Return the [x, y] coordinate for the center point of the cell that contains the specified text.  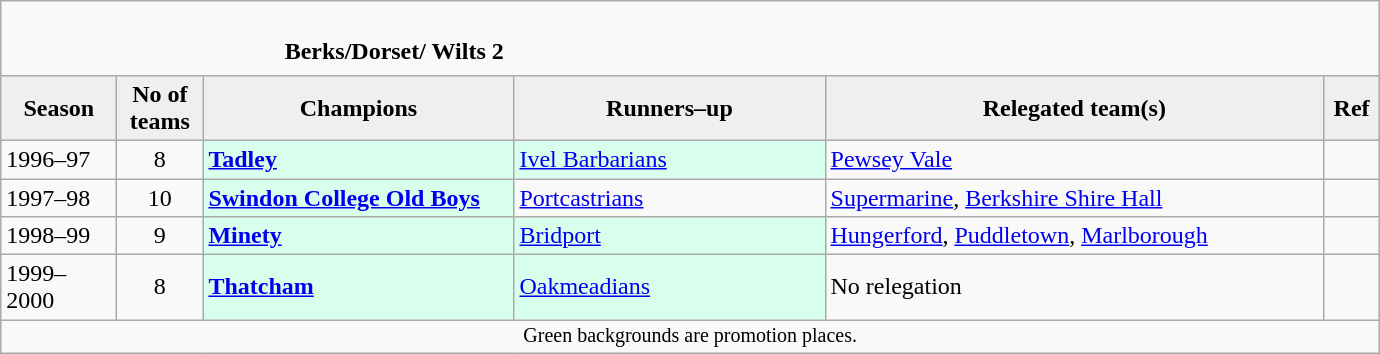
Runners–up [670, 108]
Season [59, 108]
No of teams [160, 108]
10 [160, 197]
9 [160, 236]
1998–99 [59, 236]
Ref [1352, 108]
Swindon College Old Boys [358, 197]
Tadley [358, 159]
1999–2000 [59, 288]
Ivel Barbarians [670, 159]
No relegation [1074, 288]
Relegated team(s) [1074, 108]
1997–98 [59, 197]
Champions [358, 108]
Bridport [670, 236]
1996–97 [59, 159]
Minety [358, 236]
Pewsey Vale [1074, 159]
Hungerford, Puddletown, Marlborough [1074, 236]
Thatcham [358, 288]
Oakmeadians [670, 288]
Green backgrounds are promotion places. [690, 336]
Portcastrians [670, 197]
Supermarine, Berkshire Shire Hall [1074, 197]
